Determine the [X, Y] coordinate at the center of the cell enclosing the given text.  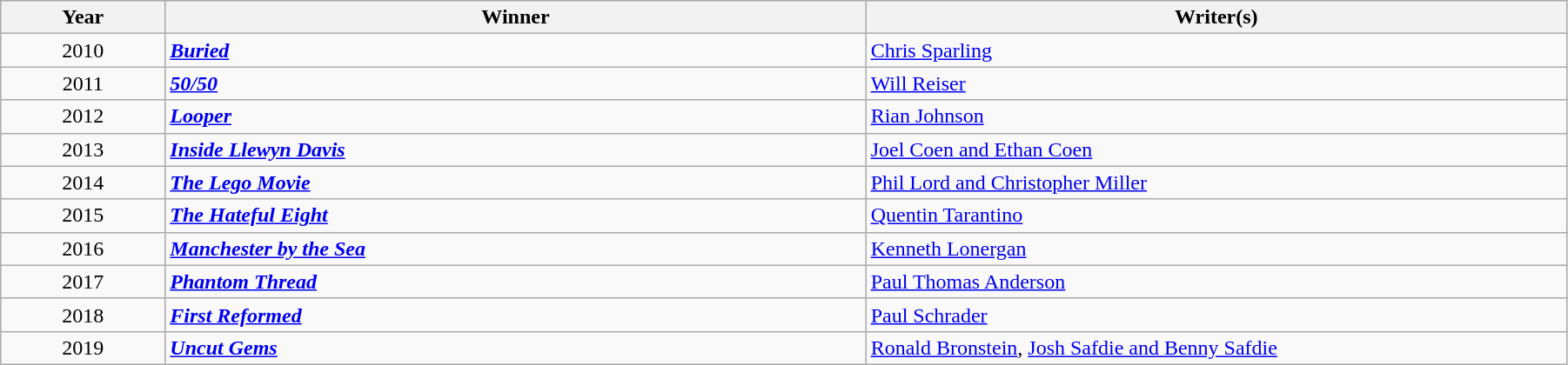
Paul Thomas Anderson [1216, 282]
2013 [84, 149]
Paul Schrader [1216, 315]
Manchester by the Sea [515, 249]
Buried [515, 50]
Writer(s) [1216, 17]
Uncut Gems [515, 348]
2018 [84, 315]
Quentin Tarantino [1216, 216]
Phantom Thread [515, 282]
Phil Lord and Christopher Miller [1216, 182]
2014 [84, 182]
Joel Coen and Ethan Coen [1216, 149]
Inside Llewyn Davis [515, 149]
2010 [84, 50]
2016 [84, 249]
Looper [515, 116]
Rian Johnson [1216, 116]
2015 [84, 216]
2019 [84, 348]
Winner [515, 17]
Kenneth Lonergan [1216, 249]
Year [84, 17]
Will Reiser [1216, 83]
First Reformed [515, 315]
2012 [84, 116]
50/50 [515, 83]
The Hateful Eight [515, 216]
2017 [84, 282]
The Lego Movie [515, 182]
Ronald Bronstein, Josh Safdie and Benny Safdie [1216, 348]
Chris Sparling [1216, 50]
2011 [84, 83]
